Extract the (X, Y) coordinate from the center of the cell holding the provided text.  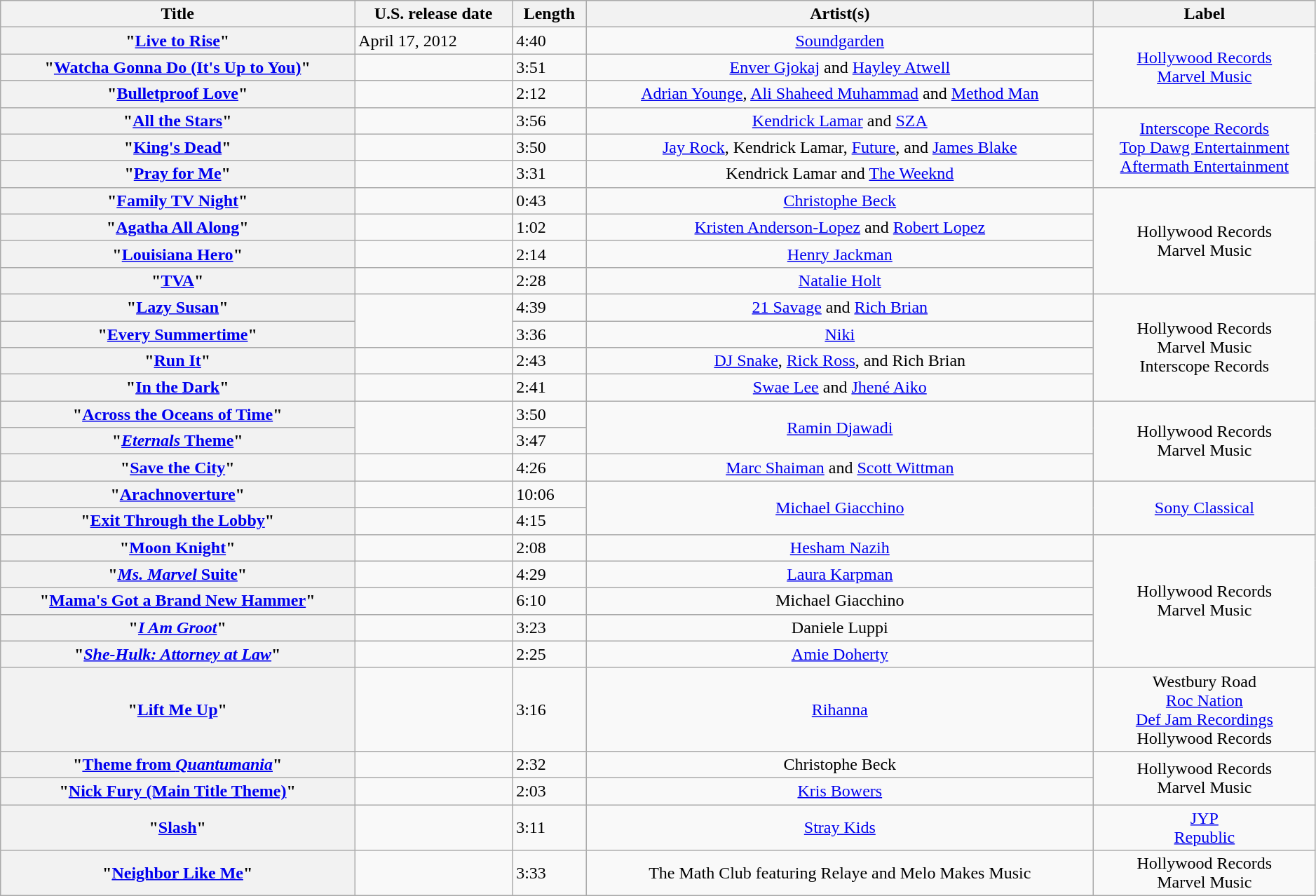
"Neighbor Like Me" (178, 874)
21 Savage and Rich Brian (840, 307)
"Bulletproof Love" (178, 94)
"Nick Fury (Main Title Theme)" (178, 791)
4:26 (550, 468)
"Lift Me Up" (178, 710)
Kendrick Lamar and SZA (840, 121)
3:51 (550, 67)
Laura Karpman (840, 574)
6:10 (550, 601)
"Family TV Night" (178, 201)
U.S. release date (433, 14)
2:14 (550, 254)
Rihanna (840, 710)
Artist(s) (840, 14)
3:16 (550, 710)
3:56 (550, 121)
"In the Dark" (178, 388)
4:15 (550, 521)
Sony Classical (1205, 508)
Daniele Luppi (840, 627)
"Run It" (178, 361)
Enver Gjokaj and Hayley Atwell (840, 67)
Hollywood RecordsMarvel MusicInterscope Records (1205, 347)
"Theme from Quantumania" (178, 764)
3:47 (550, 441)
"Eternals Theme" (178, 441)
Interscope RecordsTop Dawg EntertainmentAftermath Entertainment (1205, 147)
"Watcha Gonna Do (It's Up to You)" (178, 67)
2:25 (550, 654)
Jay Rock, Kendrick Lamar, Future, and James Blake (840, 147)
2:03 (550, 791)
Kris Bowers (840, 791)
10:06 (550, 494)
Niki (840, 334)
"Save the City" (178, 468)
The Math Club featuring Relaye and Melo Makes Music (840, 874)
Westbury RoadRoc NationDef Jam RecordingsHollywood Records (1205, 710)
4:40 (550, 41)
3:36 (550, 334)
"King's Dead" (178, 147)
3:31 (550, 174)
"Mama's Got a Brand New Hammer" (178, 601)
"Arachnoverture" (178, 494)
2:32 (550, 764)
3:33 (550, 874)
4:29 (550, 574)
Adrian Younge, Ali Shaheed Muhammad and Method Man (840, 94)
1:02 (550, 227)
Kendrick Lamar and The Weeknd (840, 174)
2:08 (550, 548)
2:43 (550, 361)
4:39 (550, 307)
Stray Kids (840, 827)
Hesham Nazih (840, 548)
"Every Summertime" (178, 334)
Label (1205, 14)
"TVA" (178, 280)
2:41 (550, 388)
3:11 (550, 827)
"Across the Oceans of Time" (178, 414)
"I Am Groot" (178, 627)
April 17, 2012 (433, 41)
"Exit Through the Lobby" (178, 521)
"Agatha All Along" (178, 227)
Natalie Holt (840, 280)
"Slash" (178, 827)
Ramin Djawadi (840, 428)
"Ms. Marvel Suite" (178, 574)
Length (550, 14)
"She-Hulk: Attorney at Law" (178, 654)
Soundgarden (840, 41)
JYPRepublic (1205, 827)
0:43 (550, 201)
Henry Jackman (840, 254)
Swae Lee and Jhené Aiko (840, 388)
Marc Shaiman and Scott Wittman (840, 468)
3:23 (550, 627)
"Moon Knight" (178, 548)
"Louisiana Hero" (178, 254)
Amie Doherty (840, 654)
Kristen Anderson-Lopez and Robert Lopez (840, 227)
2:12 (550, 94)
"Lazy Susan" (178, 307)
DJ Snake, Rick Ross, and Rich Brian (840, 361)
"Pray for Me" (178, 174)
2:28 (550, 280)
"Live to Rise" (178, 41)
Title (178, 14)
"All the Stars" (178, 121)
